Return [X, Y] of the center of cell containing provided text 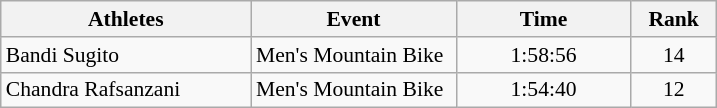
Athletes [126, 19]
Time [544, 19]
Rank [674, 19]
Bandi Sugito [126, 55]
1:54:40 [544, 90]
Chandra Rafsanzani [126, 90]
Event [354, 19]
1:58:56 [544, 55]
12 [674, 90]
14 [674, 55]
